From the cell containing the given text, extract its center point as (X, Y) coordinate. 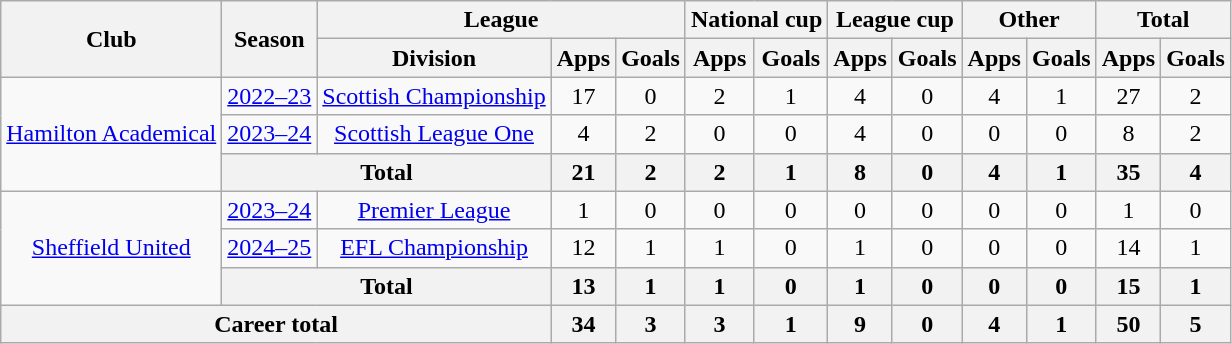
35 (1128, 172)
EFL Championship (434, 248)
Sheffield United (112, 248)
Scottish League One (434, 134)
Season (270, 39)
Division (434, 58)
12 (583, 248)
21 (583, 172)
14 (1128, 248)
League cup (895, 20)
Other (1029, 20)
National cup (756, 20)
17 (583, 96)
Hamilton Academical (112, 134)
Career total (276, 324)
League (502, 20)
Club (112, 39)
Premier League (434, 210)
Scottish Championship (434, 96)
2024–25 (270, 248)
5 (1196, 324)
50 (1128, 324)
2022–23 (270, 96)
15 (1128, 286)
9 (860, 324)
13 (583, 286)
27 (1128, 96)
34 (583, 324)
